Scan for the cell matching the given text and deliver its (X, Y) coordinate at center. 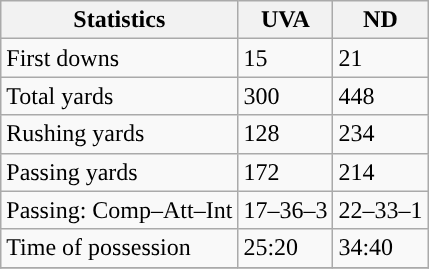
234 (380, 134)
300 (286, 96)
128 (286, 134)
Total yards (120, 96)
17–36–3 (286, 210)
Rushing yards (120, 134)
ND (380, 20)
Passing: Comp–Att–Int (120, 210)
First downs (120, 58)
UVA (286, 20)
15 (286, 58)
22–33–1 (380, 210)
Time of possession (120, 248)
448 (380, 96)
Statistics (120, 20)
21 (380, 58)
34:40 (380, 248)
25:20 (286, 248)
214 (380, 172)
172 (286, 172)
Passing yards (120, 172)
